Capture the cell that displays the provided text and extract its (x, y) central coordinate. 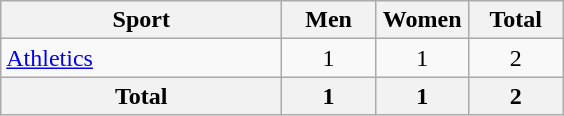
Athletics (142, 58)
Women (422, 20)
Men (329, 20)
Sport (142, 20)
